For the text-containing cell, return its midpoint in (X, Y) coordinate format. 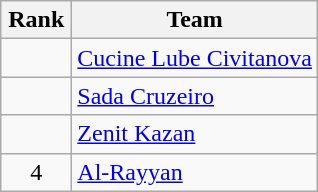
Zenit Kazan (195, 134)
Team (195, 20)
Rank (36, 20)
Al-Rayyan (195, 172)
Cucine Lube Civitanova (195, 58)
4 (36, 172)
Sada Cruzeiro (195, 96)
